Scan for the cell matching the given text and deliver its (X, Y) coordinate at center. 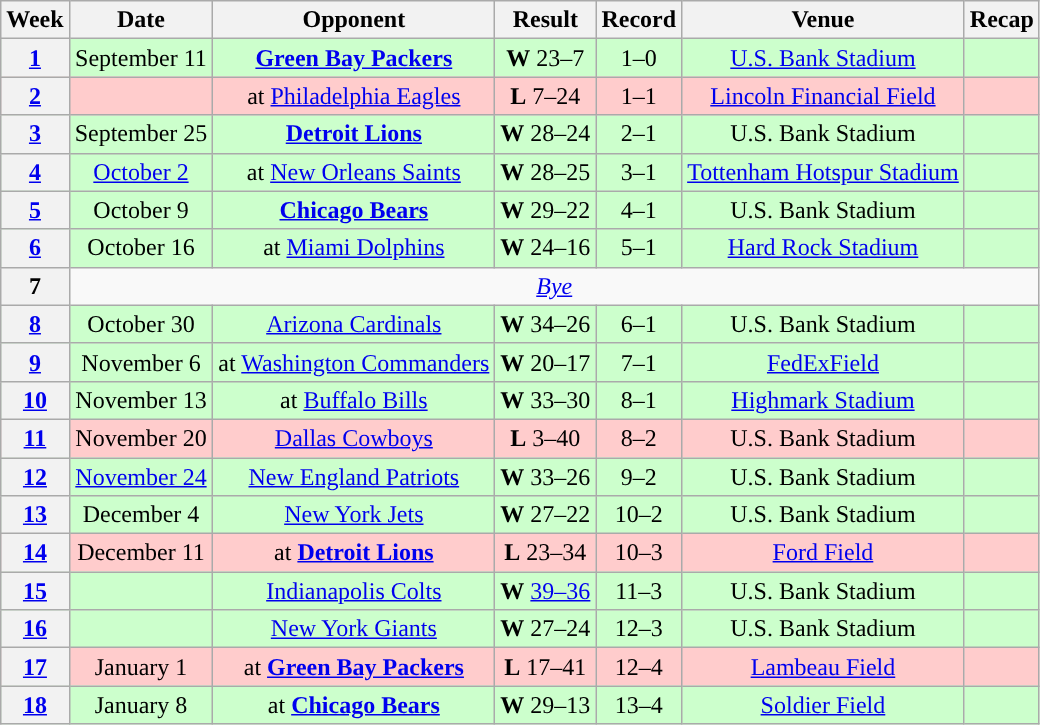
W 28–24 (546, 134)
5–1 (639, 248)
at Washington Commanders (354, 362)
October 30 (141, 324)
8–2 (639, 438)
at Chicago Bears (354, 705)
December 11 (141, 553)
2–1 (639, 134)
1–0 (639, 58)
16 (35, 629)
W 20–17 (546, 362)
L 23–34 (546, 553)
December 4 (141, 515)
W 33–30 (546, 400)
October 2 (141, 172)
Hard Rock Stadium (824, 248)
September 11 (141, 58)
October 16 (141, 248)
18 (35, 705)
Tottenham Hotspur Stadium (824, 172)
W 23–7 (546, 58)
1–1 (639, 96)
7 (35, 286)
Date (141, 20)
12–4 (639, 667)
13 (35, 515)
November 6 (141, 362)
5 (35, 210)
Recap (1002, 20)
11–3 (639, 591)
New York Jets (354, 515)
Record (639, 20)
4–1 (639, 210)
at Miami Dolphins (354, 248)
Arizona Cardinals (354, 324)
January 1 (141, 667)
W 27–24 (546, 629)
at Detroit Lions (354, 553)
Highmark Stadium (824, 400)
at Buffalo Bills (354, 400)
6 (35, 248)
November 24 (141, 477)
Ford Field (824, 553)
November 20 (141, 438)
Lincoln Financial Field (824, 96)
11 (35, 438)
Lambeau Field (824, 667)
Opponent (354, 20)
Week (35, 20)
3–1 (639, 172)
at New Orleans Saints (354, 172)
W 28–25 (546, 172)
W 27–22 (546, 515)
W 29–22 (546, 210)
12–3 (639, 629)
New York Giants (354, 629)
12 (35, 477)
September 25 (141, 134)
Dallas Cowboys (354, 438)
January 8 (141, 705)
W 29–13 (546, 705)
3 (35, 134)
at Green Bay Packers (354, 667)
8 (35, 324)
November 13 (141, 400)
W 24–16 (546, 248)
Green Bay Packers (354, 58)
Bye (554, 286)
10–3 (639, 553)
9 (35, 362)
L 17–41 (546, 667)
W 34–26 (546, 324)
17 (35, 667)
6–1 (639, 324)
7–1 (639, 362)
Chicago Bears (354, 210)
1 (35, 58)
15 (35, 591)
W 39–36 (546, 591)
9–2 (639, 477)
Venue (824, 20)
8–1 (639, 400)
L 7–24 (546, 96)
13–4 (639, 705)
10 (35, 400)
4 (35, 172)
L 3–40 (546, 438)
Indianapolis Colts (354, 591)
W 33–26 (546, 477)
14 (35, 553)
2 (35, 96)
FedExField (824, 362)
at Philadelphia Eagles (354, 96)
Soldier Field (824, 705)
Detroit Lions (354, 134)
Result (546, 20)
New England Patriots (354, 477)
October 9 (141, 210)
10–2 (639, 515)
